Capture the cell that displays the provided text and extract its (x, y) central coordinate. 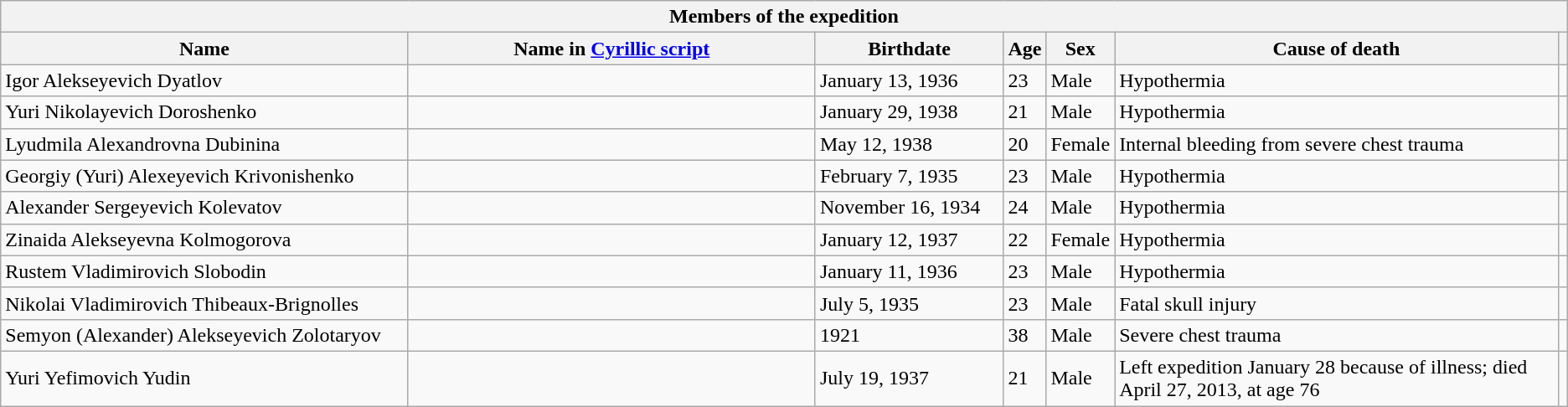
38 (1025, 335)
Severe chest trauma (1337, 335)
July 19, 1937 (909, 379)
1921 (909, 335)
November 16, 1934 (909, 208)
Birthdate (909, 49)
Left expedition January 28 because of illness; died April 27, 2013, at age 76 (1337, 379)
Age (1025, 49)
January 12, 1937 (909, 240)
January 29, 1938 (909, 112)
July 5, 1935 (909, 303)
Semyon (Alexander) Alekseyevich Zolotaryov (204, 335)
Name (204, 49)
February 7, 1935 (909, 176)
Alexander Sergeyevich Kolevatov (204, 208)
Lyudmila Alexandrovna Dubinina (204, 144)
Members of the expedition (784, 17)
January 13, 1936 (909, 80)
24 (1025, 208)
Georgiy (Yuri) Alexeyevich Krivonishenko (204, 176)
Sex (1081, 49)
May 12, 1938 (909, 144)
Yuri Yefimovich Yudin (204, 379)
Nikolai Vladimirovich Thibeaux-Brignolles (204, 303)
January 11, 1936 (909, 271)
Igor Alekseyevich Dyatlov (204, 80)
Name in Cyrillic script (611, 49)
Fatal skull injury (1337, 303)
20 (1025, 144)
Rustem Vladimirovich Slobodin (204, 271)
22 (1025, 240)
Internal bleeding from severe chest trauma (1337, 144)
Cause of death (1337, 49)
Yuri Nikolayevich Doroshenko (204, 112)
Zinaida Alekseyevna Kolmogorova (204, 240)
